Determine the [x, y] coordinate at the center of the cell enclosing the given text.  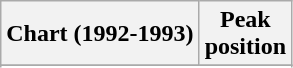
Chart (1992-1993) [100, 34]
Peakposition [245, 34]
